Locate the cell with the specified text and output its (x, y) center coordinate. 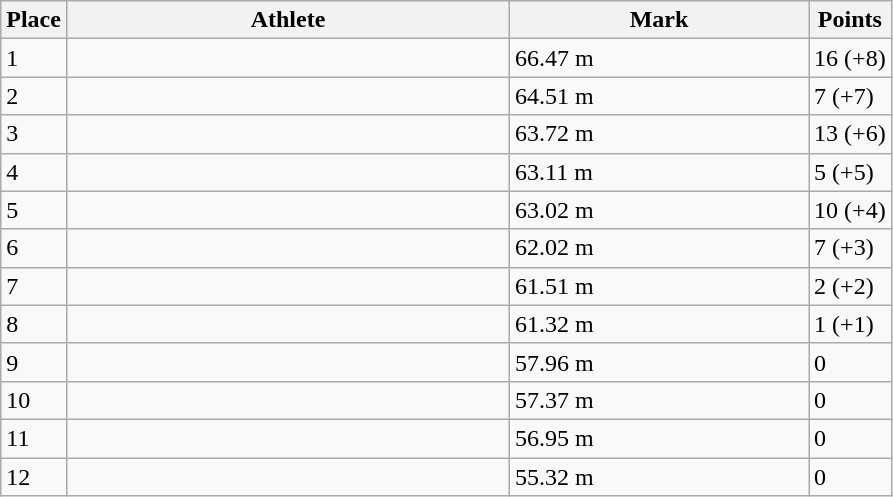
5 (+5) (850, 172)
8 (34, 324)
6 (34, 248)
2 (34, 96)
63.11 m (660, 172)
Athlete (288, 20)
57.37 m (660, 400)
1 (34, 58)
10 (34, 400)
61.51 m (660, 286)
62.02 m (660, 248)
5 (34, 210)
4 (34, 172)
56.95 m (660, 438)
63.72 m (660, 134)
57.96 m (660, 362)
13 (+6) (850, 134)
9 (34, 362)
61.32 m (660, 324)
Place (34, 20)
7 (34, 286)
55.32 m (660, 477)
63.02 m (660, 210)
1 (+1) (850, 324)
Mark (660, 20)
16 (+8) (850, 58)
11 (34, 438)
10 (+4) (850, 210)
3 (34, 134)
64.51 m (660, 96)
7 (+7) (850, 96)
7 (+3) (850, 248)
Points (850, 20)
12 (34, 477)
66.47 m (660, 58)
2 (+2) (850, 286)
